For the text-containing cell, return its midpoint in [X, Y] coordinate format. 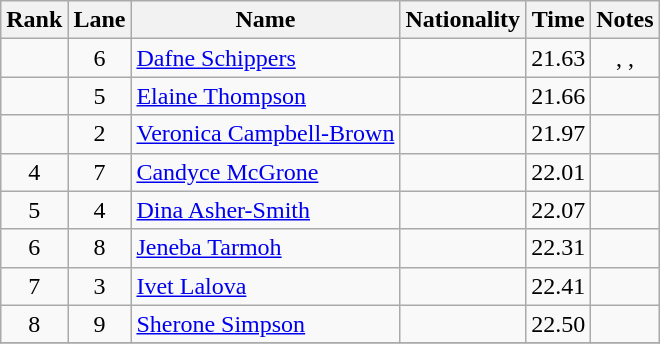
Dina Asher-Smith [266, 210]
Rank [34, 20]
22.01 [558, 172]
22.07 [558, 210]
21.63 [558, 58]
3 [100, 286]
Dafne Schippers [266, 58]
Veronica Campbell-Brown [266, 134]
9 [100, 324]
Elaine Thompson [266, 96]
Sherone Simpson [266, 324]
Notes [625, 20]
Name [266, 20]
Nationality [463, 20]
Lane [100, 20]
21.66 [558, 96]
, , [625, 58]
22.41 [558, 286]
Time [558, 20]
Candyce McGrone [266, 172]
Jeneba Tarmoh [266, 248]
21.97 [558, 134]
22.50 [558, 324]
2 [100, 134]
Ivet Lalova [266, 286]
22.31 [558, 248]
